Pinpoint the cell where the given text exists, returning its [x, y] midpoint coordinate. 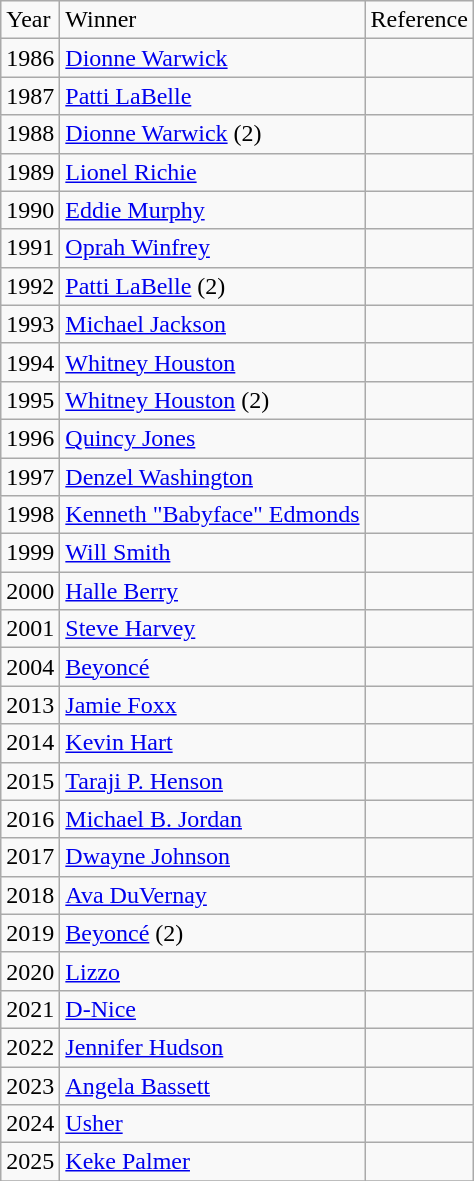
Quincy Jones [212, 438]
2023 [30, 1085]
D-Nice [212, 1009]
Beyoncé [212, 667]
2018 [30, 895]
1990 [30, 210]
Patti LaBelle (2) [212, 286]
2021 [30, 1009]
Dionne Warwick [212, 58]
Michael Jackson [212, 324]
2019 [30, 933]
1997 [30, 477]
Reference [419, 20]
2015 [30, 781]
1988 [30, 134]
2001 [30, 629]
1993 [30, 324]
1998 [30, 515]
Kevin Hart [212, 743]
2004 [30, 667]
Jennifer Hudson [212, 1047]
Usher [212, 1124]
Taraji P. Henson [212, 781]
Whitney Houston (2) [212, 400]
2016 [30, 819]
Dionne Warwick (2) [212, 134]
2017 [30, 857]
1996 [30, 438]
Keke Palmer [212, 1162]
Dwayne Johnson [212, 857]
1989 [30, 172]
Angela Bassett [212, 1085]
Lizzo [212, 971]
1995 [30, 400]
2025 [30, 1162]
2014 [30, 743]
Winner [212, 20]
1994 [30, 362]
Patti LaBelle [212, 96]
2000 [30, 591]
Whitney Houston [212, 362]
Beyoncé (2) [212, 933]
1991 [30, 248]
Steve Harvey [212, 629]
Ava DuVernay [212, 895]
2022 [30, 1047]
2024 [30, 1124]
Eddie Murphy [212, 210]
Kenneth "Babyface" Edmonds [212, 515]
1986 [30, 58]
Halle Berry [212, 591]
2020 [30, 971]
Michael B. Jordan [212, 819]
2013 [30, 705]
Oprah Winfrey [212, 248]
Jamie Foxx [212, 705]
Will Smith [212, 553]
Year [30, 20]
1999 [30, 553]
1987 [30, 96]
Denzel Washington [212, 477]
1992 [30, 286]
Lionel Richie [212, 172]
